Extract the [X, Y] coordinate from the center of the cell holding the provided text.  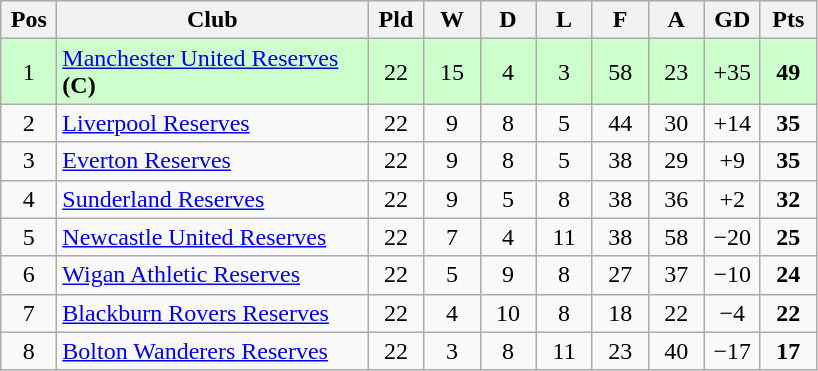
6 [29, 275]
40 [676, 351]
+35 [732, 72]
27 [620, 275]
32 [788, 199]
+9 [732, 161]
−17 [732, 351]
GD [732, 20]
Everton Reserves [212, 161]
44 [620, 123]
F [620, 20]
24 [788, 275]
−20 [732, 237]
17 [788, 351]
36 [676, 199]
Manchester United Reserves (C) [212, 72]
W [452, 20]
Newcastle United Reserves [212, 237]
Pld [396, 20]
15 [452, 72]
Sunderland Reserves [212, 199]
10 [508, 313]
1 [29, 72]
Club [212, 20]
30 [676, 123]
Blackburn Rovers Reserves [212, 313]
37 [676, 275]
+14 [732, 123]
2 [29, 123]
−4 [732, 313]
Wigan Athletic Reserves [212, 275]
Liverpool Reserves [212, 123]
−10 [732, 275]
A [676, 20]
49 [788, 72]
+2 [732, 199]
18 [620, 313]
D [508, 20]
L [564, 20]
Bolton Wanderers Reserves [212, 351]
Pts [788, 20]
25 [788, 237]
29 [676, 161]
Pos [29, 20]
